Capture the cell that displays the provided text and extract its [x, y] central coordinate. 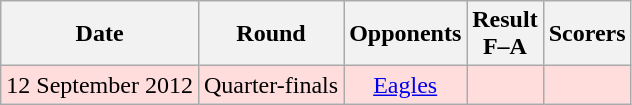
Date [100, 34]
12 September 2012 [100, 85]
Eagles [406, 85]
Round [270, 34]
Scorers [587, 34]
ResultF–A [505, 34]
Quarter-finals [270, 85]
Opponents [406, 34]
